Locate the cell with the specified text and output its [x, y] center coordinate. 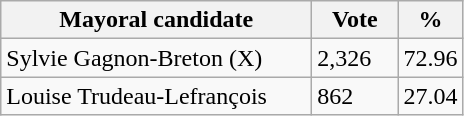
Vote [355, 20]
Mayoral candidate [156, 20]
27.04 [430, 96]
Louise Trudeau-Lefrançois [156, 96]
Sylvie Gagnon-Breton (X) [156, 58]
72.96 [430, 58]
862 [355, 96]
2,326 [355, 58]
% [430, 20]
